From the cell containing the given text, extract its center point as [x, y] coordinate. 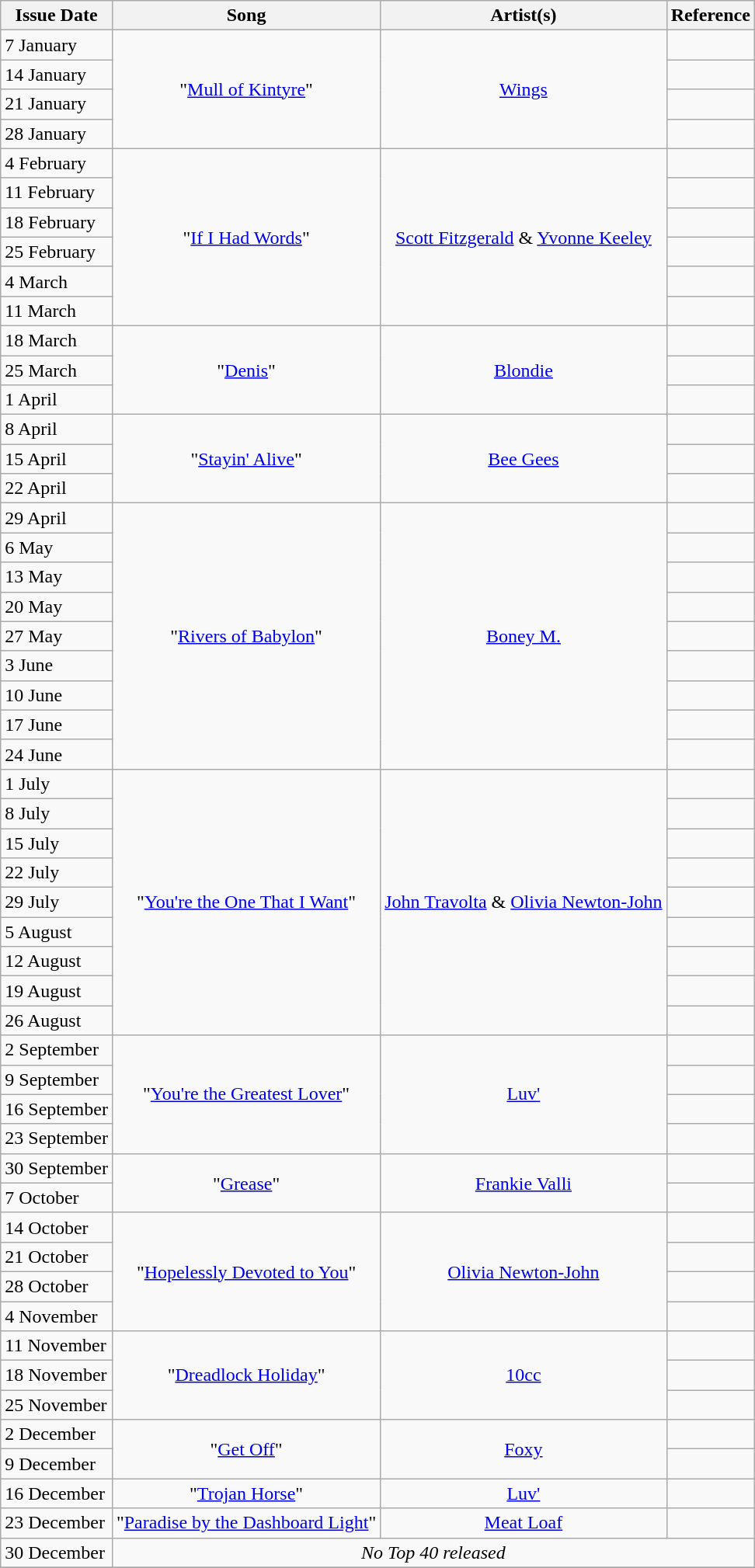
Olivia Newton-John [524, 1271]
30 December [57, 1552]
11 November [57, 1346]
24 June [57, 754]
Artist(s) [524, 16]
Blondie [524, 370]
Frankie Valli [524, 1183]
28 January [57, 134]
7 October [57, 1198]
"If I Had Words" [245, 237]
9 December [57, 1464]
16 September [57, 1109]
29 July [57, 902]
15 April [57, 459]
23 September [57, 1139]
18 November [57, 1375]
23 December [57, 1523]
11 February [57, 193]
"Grease" [245, 1183]
17 June [57, 725]
"Paradise by the Dashboard Light" [245, 1523]
7 January [57, 45]
11 March [57, 311]
13 May [57, 577]
18 February [57, 222]
Boney M. [524, 637]
30 September [57, 1168]
19 August [57, 991]
8 April [57, 429]
Reference [710, 16]
Foxy [524, 1449]
21 October [57, 1257]
John Travolta & Olivia Newton-John [524, 902]
2 September [57, 1050]
Issue Date [57, 16]
10 June [57, 695]
28 October [57, 1286]
"You're the Greatest Lover" [245, 1094]
"Trojan Horse" [245, 1493]
22 July [57, 873]
21 January [57, 104]
29 April [57, 518]
"Mull of Kintyre" [245, 89]
"Hopelessly Devoted to You" [245, 1271]
"Get Off" [245, 1449]
No Top 40 released [433, 1552]
2 December [57, 1434]
5 August [57, 932]
1 July [57, 784]
12 August [57, 961]
14 January [57, 75]
26 August [57, 1020]
15 July [57, 843]
"Denis" [245, 370]
Song [245, 16]
20 May [57, 607]
8 July [57, 813]
10cc [524, 1375]
25 February [57, 252]
22 April [57, 488]
"You're the One That I Want" [245, 902]
16 December [57, 1493]
25 March [57, 370]
25 November [57, 1405]
Scott Fitzgerald & Yvonne Keeley [524, 237]
27 May [57, 636]
4 November [57, 1316]
3 June [57, 666]
14 October [57, 1227]
4 February [57, 163]
"Stayin' Alive" [245, 459]
Wings [524, 89]
9 September [57, 1080]
"Rivers of Babylon" [245, 637]
Bee Gees [524, 459]
18 March [57, 340]
6 May [57, 548]
1 April [57, 400]
4 March [57, 281]
"Dreadlock Holiday" [245, 1375]
Meat Loaf [524, 1523]
